From the cell containing the given text, extract its center point as (x, y) coordinate. 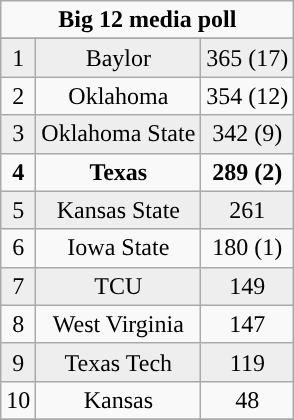
2 (18, 96)
Oklahoma (118, 96)
342 (9) (248, 134)
149 (248, 286)
6 (18, 248)
10 (18, 400)
Oklahoma State (118, 134)
4 (18, 172)
5 (18, 210)
Texas Tech (118, 362)
Big 12 media poll (148, 20)
261 (248, 210)
7 (18, 286)
Texas (118, 172)
180 (1) (248, 248)
1 (18, 58)
Baylor (118, 58)
354 (12) (248, 96)
8 (18, 324)
119 (248, 362)
289 (2) (248, 172)
9 (18, 362)
Kansas State (118, 210)
365 (17) (248, 58)
147 (248, 324)
TCU (118, 286)
3 (18, 134)
West Virginia (118, 324)
Iowa State (118, 248)
Kansas (118, 400)
48 (248, 400)
